Determine the [x, y] coordinate at the center of the cell enclosing the given text.  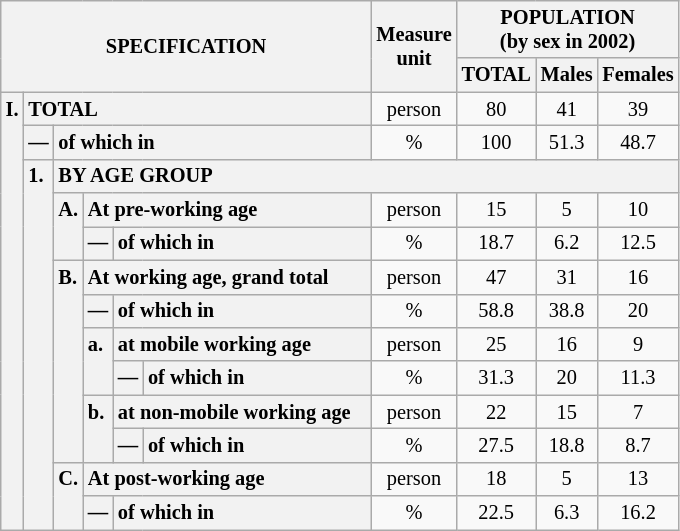
Measure unit [414, 46]
B. [68, 361]
27.5 [496, 445]
BY AGE GROUP [366, 176]
6.2 [567, 243]
58.8 [496, 311]
I. [12, 311]
At post-working age [227, 479]
51.3 [567, 142]
16.2 [638, 513]
25 [496, 344]
18 [496, 479]
at non-mobile working age [242, 412]
At working age, grand total [227, 277]
13 [638, 479]
100 [496, 142]
10 [638, 210]
41 [567, 109]
At pre-working age [227, 210]
Females [638, 75]
48.7 [638, 142]
POPULATION (by sex in 2002) [568, 29]
47 [496, 277]
7 [638, 412]
18.7 [496, 243]
11.3 [638, 378]
12.5 [638, 243]
8.7 [638, 445]
6.3 [567, 513]
C. [68, 496]
1. [38, 344]
80 [496, 109]
A. [68, 226]
a. [98, 360]
Males [567, 75]
9 [638, 344]
31 [567, 277]
31.3 [496, 378]
22.5 [496, 513]
at mobile working age [242, 344]
38.8 [567, 311]
22 [496, 412]
SPECIFICATION [186, 46]
18.8 [567, 445]
b. [98, 428]
39 [638, 109]
